Return the (x, y) coordinate for the center point of the cell that contains the specified text.  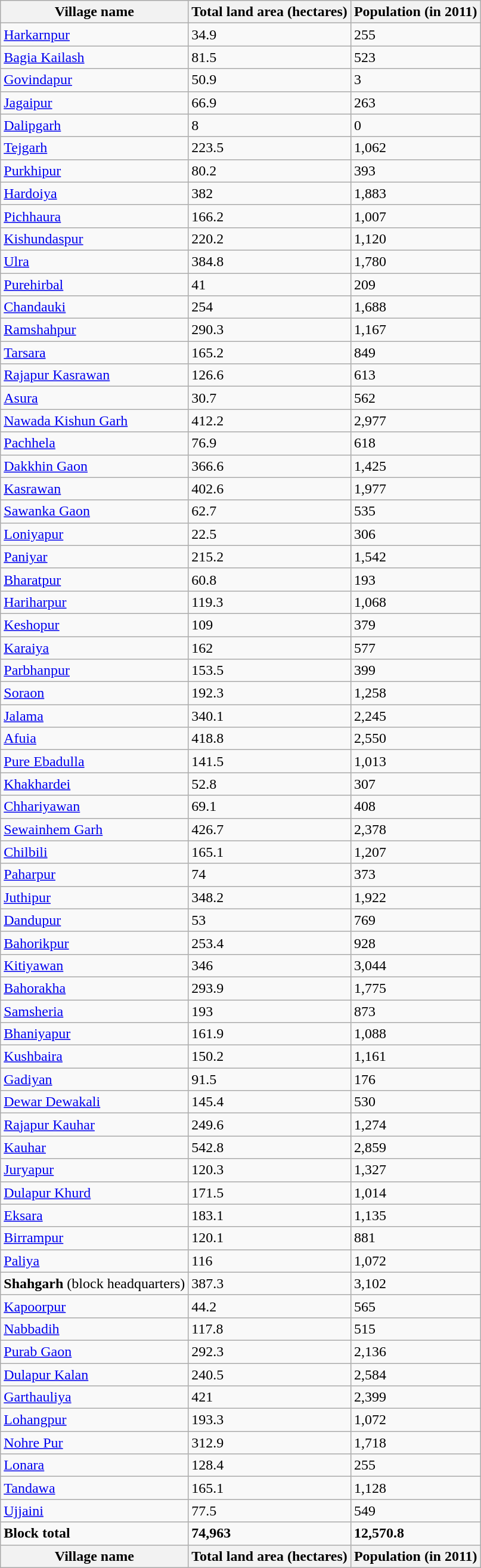
Paharpur (94, 875)
Loniyapur (94, 534)
3,102 (415, 1283)
2,378 (415, 829)
166.2 (269, 216)
3,044 (415, 965)
393 (415, 171)
Kauhar (94, 1147)
387.3 (269, 1283)
8 (269, 125)
Lonara (94, 1465)
145.4 (269, 1102)
12,570.8 (415, 1533)
119.3 (269, 602)
1,135 (415, 1215)
Juryapur (94, 1170)
Bharatpur (94, 579)
80.2 (269, 171)
1,425 (415, 466)
928 (415, 943)
66.9 (269, 103)
223.5 (269, 148)
Eksara (94, 1215)
1,883 (415, 193)
Keshopur (94, 625)
109 (269, 625)
1,167 (415, 330)
1,542 (415, 557)
382 (269, 193)
Harkarnpur (94, 35)
Bhaniyapur (94, 1034)
412.2 (269, 421)
1,161 (415, 1057)
Kitiyawan (94, 965)
153.5 (269, 671)
Ramshahpur (94, 330)
1,007 (415, 216)
Afuia (94, 739)
34.9 (269, 35)
2,550 (415, 739)
Sewainhem Garh (94, 829)
Dulapur Khurd (94, 1193)
Tarsara (94, 353)
50.9 (269, 80)
150.2 (269, 1057)
1,088 (415, 1034)
Tandawa (94, 1488)
Govindapur (94, 80)
3 (415, 80)
215.2 (269, 557)
Ulra (94, 261)
Rajapur Kasrawan (94, 375)
91.5 (269, 1079)
1,688 (415, 307)
402.6 (269, 489)
1,258 (415, 693)
Asura (94, 398)
Hariharpur (94, 602)
1,068 (415, 602)
2,399 (415, 1397)
62.7 (269, 511)
Pichhaura (94, 216)
81.5 (269, 57)
Kapoorpur (94, 1306)
Bagia Kailash (94, 57)
74 (269, 875)
193.3 (269, 1420)
141.5 (269, 761)
Paliya (94, 1261)
1,274 (415, 1125)
1,207 (415, 852)
Gadiyan (94, 1079)
Ujjaini (94, 1511)
117.8 (269, 1329)
373 (415, 875)
Parbhanpur (94, 671)
Jalama (94, 716)
Tejgarh (94, 148)
Purehirbal (94, 285)
290.3 (269, 330)
69.1 (269, 807)
340.1 (269, 716)
Kasrawan (94, 489)
1,977 (415, 489)
Garthauliya (94, 1397)
849 (415, 353)
Chilbili (94, 852)
220.2 (269, 239)
426.7 (269, 829)
2,136 (415, 1351)
Paniyar (94, 557)
Block total (94, 1533)
Hardoiya (94, 193)
Sawanka Gaon (94, 511)
Khakhardei (94, 784)
2,245 (415, 716)
171.5 (269, 1193)
192.3 (269, 693)
249.6 (269, 1125)
2,977 (415, 421)
Bahorikpur (94, 943)
53 (269, 920)
44.2 (269, 1306)
577 (415, 647)
Rajapur Kauhar (94, 1125)
549 (415, 1511)
Juthipur (94, 897)
Chandauki (94, 307)
1,780 (415, 261)
1,014 (415, 1193)
1,718 (415, 1443)
1,922 (415, 897)
1,775 (415, 988)
126.6 (269, 375)
Dewar Dewakali (94, 1102)
2,584 (415, 1374)
60.8 (269, 579)
22.5 (269, 534)
Jagaipur (94, 103)
254 (269, 307)
Pachhela (94, 443)
Shahgarh (block headquarters) (94, 1283)
1,327 (415, 1170)
Soraon (94, 693)
769 (415, 920)
209 (415, 285)
312.9 (269, 1443)
366.6 (269, 466)
263 (415, 103)
Birrampur (94, 1238)
881 (415, 1238)
542.8 (269, 1147)
Dakkhin Gaon (94, 466)
618 (415, 443)
Nabbadih (94, 1329)
Chhariyawan (94, 807)
1,062 (415, 148)
379 (415, 625)
873 (415, 1011)
418.8 (269, 739)
1,013 (415, 761)
293.9 (269, 988)
307 (415, 784)
30.7 (269, 398)
240.5 (269, 1374)
120.1 (269, 1238)
120.3 (269, 1170)
74,963 (269, 1533)
Kushbaira (94, 1057)
Samsheria (94, 1011)
77.5 (269, 1511)
176 (415, 1079)
Lohangpur (94, 1420)
41 (269, 285)
253.4 (269, 943)
116 (269, 1261)
562 (415, 398)
Bahorakha (94, 988)
1,120 (415, 239)
613 (415, 375)
162 (269, 647)
Dulapur Kalan (94, 1374)
Purab Gaon (94, 1351)
52.8 (269, 784)
161.9 (269, 1034)
515 (415, 1329)
Nohre Pur (94, 1443)
2,859 (415, 1147)
565 (415, 1306)
76.9 (269, 443)
306 (415, 534)
Purkhipur (94, 171)
Dalipgarh (94, 125)
421 (269, 1397)
183.1 (269, 1215)
399 (415, 671)
346 (269, 965)
Nawada Kishun Garh (94, 421)
292.3 (269, 1351)
Karaiya (94, 647)
384.8 (269, 261)
530 (415, 1102)
1,128 (415, 1488)
0 (415, 125)
535 (415, 511)
128.4 (269, 1465)
Dandupur (94, 920)
523 (415, 57)
348.2 (269, 897)
165.2 (269, 353)
Pure Ebadulla (94, 761)
Kishundaspur (94, 239)
408 (415, 807)
